Extract the [X, Y] coordinate from the center of the cell holding the provided text.  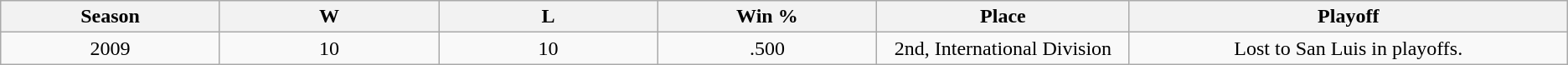
2009 [111, 48]
Place [1003, 17]
.500 [767, 48]
2nd, International Division [1003, 48]
Season [111, 17]
Win % [767, 17]
Lost to San Luis in playoffs. [1349, 48]
Playoff [1349, 17]
L [548, 17]
W [328, 17]
